Extract the (X, Y) coordinate from the center of the cell holding the provided text.  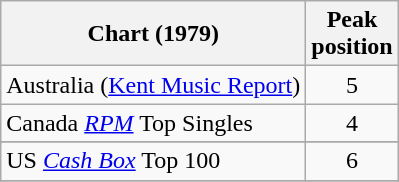
Canada RPM Top Singles (154, 123)
4 (352, 123)
5 (352, 85)
Peakposition (352, 34)
6 (352, 161)
US Cash Box Top 100 (154, 161)
Chart (1979) (154, 34)
Australia (Kent Music Report) (154, 85)
